Identify which cell holds the provided text, then report its [X, Y] central coordinate. 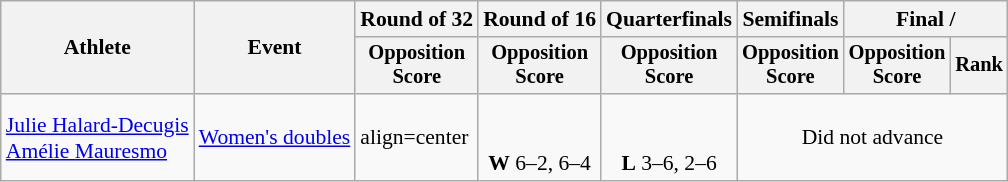
Athlete [98, 48]
Round of 16 [540, 19]
W 6–2, 6–4 [540, 138]
Final / [926, 19]
Semifinals [790, 19]
Quarterfinals [669, 19]
Event [275, 48]
Women's doubles [275, 138]
align=center [416, 138]
L 3–6, 2–6 [669, 138]
Julie Halard-Decugis Amélie Mauresmo [98, 138]
Round of 32 [416, 19]
Did not advance [872, 138]
Rank [979, 66]
